Return [x, y] of the center of cell containing provided text 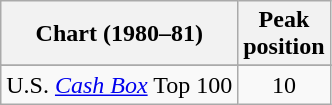
Peakposition [284, 34]
10 [284, 85]
U.S. Cash Box Top 100 [120, 85]
Chart (1980–81) [120, 34]
